Determine the [x, y] coordinate at the center of the cell enclosing the given text.  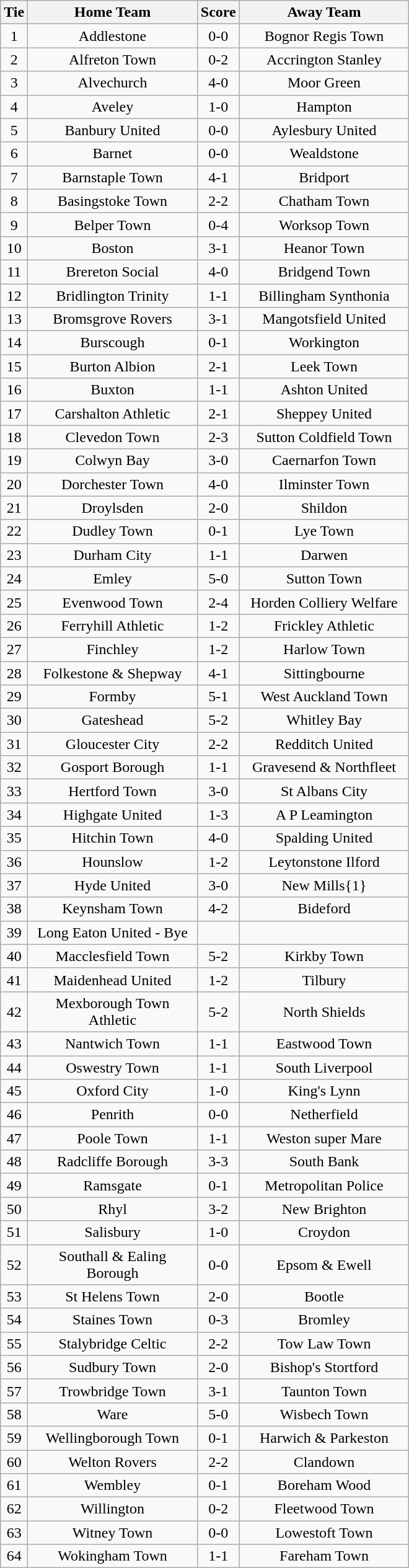
Clevedon Town [113, 437]
Score [218, 12]
Basingstoke Town [113, 201]
Sittingbourne [324, 673]
Hampton [324, 107]
22 [14, 531]
15 [14, 366]
Oxford City [113, 1091]
Bideford [324, 909]
Maidenhead United [113, 980]
Macclesfield Town [113, 956]
Stalybridge Celtic [113, 1344]
Ashton United [324, 390]
Sutton Coldfield Town [324, 437]
6 [14, 154]
61 [14, 1486]
Buxton [113, 390]
Fareham Town [324, 1556]
Barnstaple Town [113, 177]
Banbury United [113, 130]
Alvechurch [113, 83]
Gosport Borough [113, 768]
16 [14, 390]
Tow Law Town [324, 1344]
Ilminster Town [324, 484]
Folkestone & Shepway [113, 673]
2 [14, 60]
35 [14, 838]
Staines Town [113, 1320]
11 [14, 272]
63 [14, 1533]
Darwen [324, 555]
Leytonstone Ilford [324, 862]
Droylsden [113, 508]
Heanor Town [324, 248]
Away Team [324, 12]
59 [14, 1438]
1 [14, 36]
40 [14, 956]
Bognor Regis Town [324, 36]
12 [14, 296]
Accrington Stanley [324, 60]
20 [14, 484]
55 [14, 1344]
Aveley [113, 107]
41 [14, 980]
36 [14, 862]
5 [14, 130]
Bridlington Trinity [113, 296]
53 [14, 1296]
28 [14, 673]
South Liverpool [324, 1067]
Ferryhill Athletic [113, 626]
Whitley Bay [324, 720]
Salisbury [113, 1233]
Bromley [324, 1320]
New Brighton [324, 1209]
Highgate United [113, 815]
38 [14, 909]
32 [14, 768]
10 [14, 248]
Brereton Social [113, 272]
Barnet [113, 154]
27 [14, 649]
Durham City [113, 555]
49 [14, 1185]
3 [14, 83]
17 [14, 414]
Eastwood Town [324, 1043]
57 [14, 1391]
Spalding United [324, 838]
Lowestoft Town [324, 1533]
Belper Town [113, 224]
Long Eaton United - Bye [113, 932]
Boston [113, 248]
3-3 [218, 1162]
St Helens Town [113, 1296]
54 [14, 1320]
48 [14, 1162]
Mexborough Town Athletic [113, 1012]
Evenwood Town [113, 602]
Nantwich Town [113, 1043]
4 [14, 107]
Hyde United [113, 885]
0-4 [218, 224]
Netherfield [324, 1115]
47 [14, 1138]
Redditch United [324, 744]
King's Lynn [324, 1091]
Carshalton Athletic [113, 414]
Poole Town [113, 1138]
Burton Albion [113, 366]
39 [14, 932]
3-2 [218, 1209]
7 [14, 177]
23 [14, 555]
New Mills{1} [324, 885]
34 [14, 815]
50 [14, 1209]
Kirkby Town [324, 956]
Wellingborough Town [113, 1438]
Bridgend Town [324, 272]
St Albans City [324, 791]
5-1 [218, 697]
30 [14, 720]
45 [14, 1091]
Hounslow [113, 862]
Frickley Athletic [324, 626]
Epsom & Ewell [324, 1265]
37 [14, 885]
Addlestone [113, 36]
Chatham Town [324, 201]
Moor Green [324, 83]
A P Leamington [324, 815]
58 [14, 1414]
Witney Town [113, 1533]
8 [14, 201]
Clandown [324, 1461]
19 [14, 461]
42 [14, 1012]
West Auckland Town [324, 697]
Finchley [113, 649]
Gloucester City [113, 744]
Keynsham Town [113, 909]
Aylesbury United [324, 130]
Colwyn Bay [113, 461]
Wokingham Town [113, 1556]
Oswestry Town [113, 1067]
Bridport [324, 177]
Wembley [113, 1486]
1-3 [218, 815]
Ware [113, 1414]
25 [14, 602]
Wealdstone [324, 154]
Radcliffe Borough [113, 1162]
Workington [324, 343]
Bromsgrove Rovers [113, 319]
46 [14, 1115]
Gravesend & Northfleet [324, 768]
Tie [14, 12]
4-2 [218, 909]
Home Team [113, 12]
Caernarfon Town [324, 461]
Fleetwood Town [324, 1509]
2-3 [218, 437]
Emley [113, 578]
Harlow Town [324, 649]
44 [14, 1067]
Hitchin Town [113, 838]
Sudbury Town [113, 1367]
43 [14, 1043]
Alfreton Town [113, 60]
60 [14, 1461]
Shildon [324, 508]
Sheppey United [324, 414]
64 [14, 1556]
Horden Colliery Welfare [324, 602]
Southall & Ealing Borough [113, 1265]
21 [14, 508]
Penrith [113, 1115]
Hertford Town [113, 791]
56 [14, 1367]
Weston super Mare [324, 1138]
North Shields [324, 1012]
Croydon [324, 1233]
13 [14, 319]
Worksop Town [324, 224]
Formby [113, 697]
33 [14, 791]
Bootle [324, 1296]
Harwich & Parkeston [324, 1438]
Tilbury [324, 980]
Welton Rovers [113, 1461]
26 [14, 626]
31 [14, 744]
14 [14, 343]
Willington [113, 1509]
18 [14, 437]
Billingham Synthonia [324, 296]
Sutton Town [324, 578]
Leek Town [324, 366]
South Bank [324, 1162]
24 [14, 578]
Trowbridge Town [113, 1391]
29 [14, 697]
51 [14, 1233]
Mangotsfield United [324, 319]
Dudley Town [113, 531]
Lye Town [324, 531]
2-4 [218, 602]
52 [14, 1265]
Wisbech Town [324, 1414]
Rhyl [113, 1209]
9 [14, 224]
Burscough [113, 343]
Ramsgate [113, 1185]
0-3 [218, 1320]
Bishop's Stortford [324, 1367]
Metropolitan Police [324, 1185]
Taunton Town [324, 1391]
Boreham Wood [324, 1486]
Gateshead [113, 720]
62 [14, 1509]
Dorchester Town [113, 484]
